Capture the cell that displays the provided text and extract its (X, Y) central coordinate. 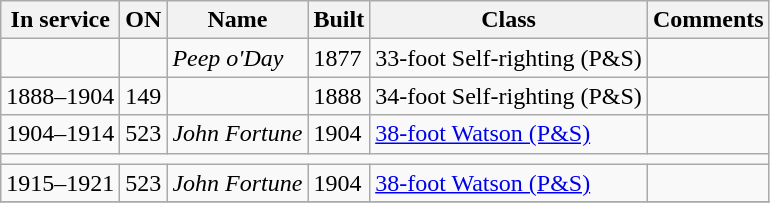
1888–1904 (60, 96)
Name (238, 20)
33-foot Self-righting (P&S) (509, 58)
Class (509, 20)
1877 (339, 58)
ON (144, 20)
1915–1921 (60, 183)
149 (144, 96)
Built (339, 20)
34-foot Self-righting (P&S) (509, 96)
Peep o'Day (238, 58)
In service (60, 20)
1888 (339, 96)
1904–1914 (60, 134)
Comments (708, 20)
